Search for the cell housing the specified text and yield its (X, Y) center coordinate. 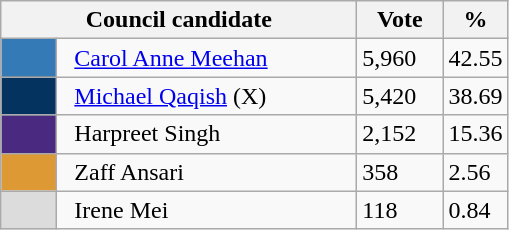
0.84 (476, 210)
5,420 (400, 96)
Council candidate (179, 20)
Irene Mei (207, 210)
Carol Anne Meehan (207, 58)
Harpreet Singh (207, 134)
42.55 (476, 58)
Vote (400, 20)
Michael Qaqish (X) (207, 96)
15.36 (476, 134)
2.56 (476, 172)
5,960 (400, 58)
% (476, 20)
118 (400, 210)
38.69 (476, 96)
2,152 (400, 134)
Zaff Ansari (207, 172)
358 (400, 172)
